Detect which cell encompasses the target text, then output its (X, Y) center coordinate. 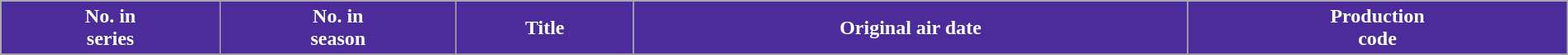
No. inseason (337, 28)
Productioncode (1378, 28)
Original air date (911, 28)
No. inseries (111, 28)
Title (544, 28)
